Pinpoint the cell where the given text exists, returning its (x, y) midpoint coordinate. 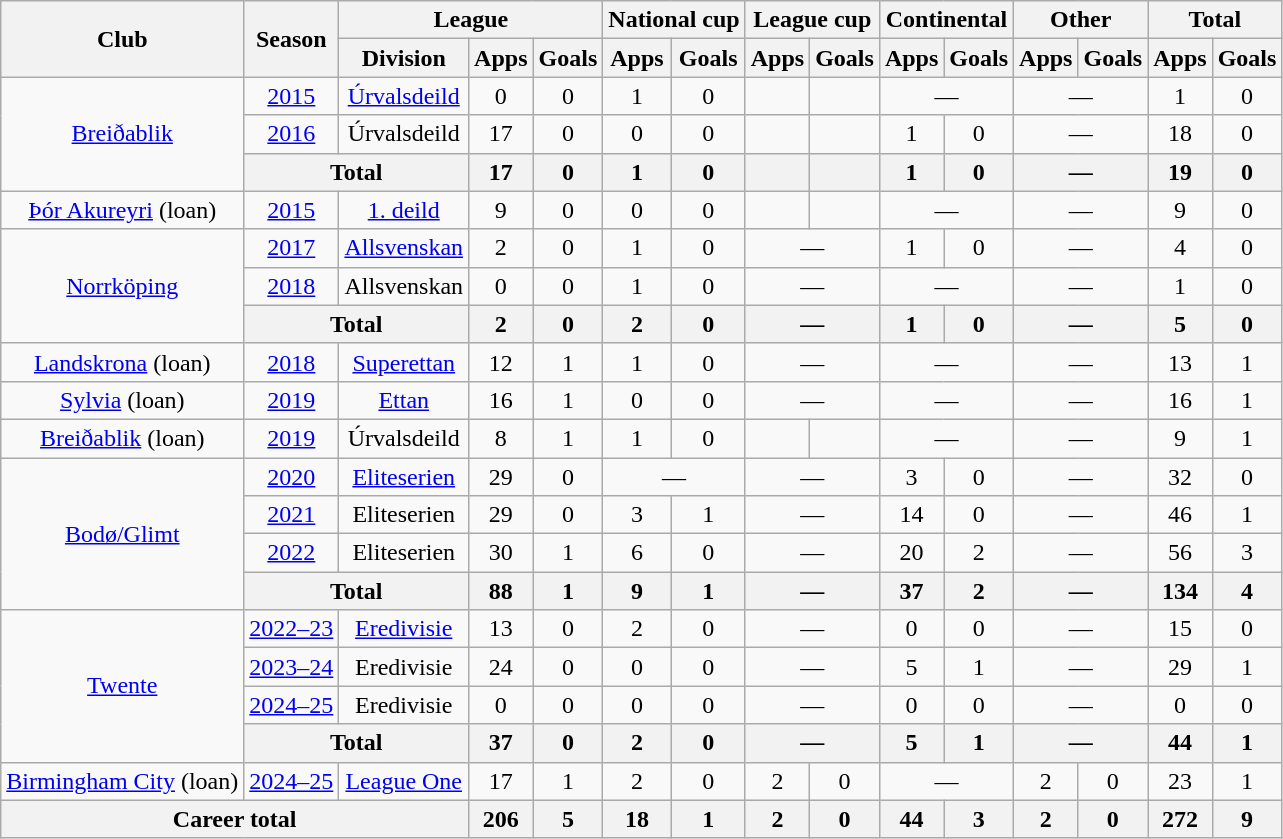
Bodø/Glimt (122, 534)
Breiðablik (loan) (122, 438)
Sylvia (loan) (122, 400)
Ettan (404, 400)
Continental (946, 20)
2023–24 (292, 667)
2017 (292, 248)
Career total (235, 819)
15 (1180, 629)
14 (911, 515)
134 (1180, 591)
8 (501, 438)
Birmingham City (loan) (122, 781)
46 (1180, 515)
2022 (292, 553)
2022–23 (292, 629)
272 (1180, 819)
National cup (674, 20)
League One (404, 781)
2016 (292, 134)
Season (292, 39)
206 (501, 819)
20 (911, 553)
Superettan (404, 362)
19 (1180, 172)
Landskrona (loan) (122, 362)
Division (404, 58)
Þór Akureyri (loan) (122, 210)
24 (501, 667)
Other (1081, 20)
League cup (812, 20)
6 (637, 553)
30 (501, 553)
2021 (292, 515)
2020 (292, 477)
56 (1180, 553)
Twente (122, 686)
Norrköping (122, 286)
23 (1180, 781)
88 (501, 591)
32 (1180, 477)
Club (122, 39)
League (471, 20)
1. deild (404, 210)
Breiðablik (122, 134)
12 (501, 362)
